Find where the given text appears and provide that cell's center as (X, Y) coordinate. 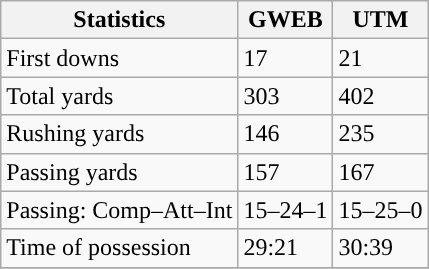
GWEB (286, 20)
15–25–0 (380, 210)
30:39 (380, 248)
303 (286, 96)
167 (380, 172)
17 (286, 58)
Passing yards (120, 172)
402 (380, 96)
157 (286, 172)
Total yards (120, 96)
Rushing yards (120, 134)
15–24–1 (286, 210)
Passing: Comp–Att–Int (120, 210)
235 (380, 134)
21 (380, 58)
146 (286, 134)
First downs (120, 58)
Time of possession (120, 248)
29:21 (286, 248)
UTM (380, 20)
Statistics (120, 20)
